Return (x, y) of the center of cell containing provided text 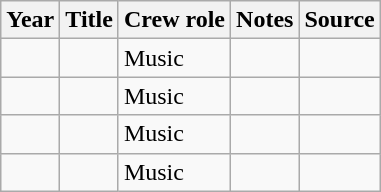
Title (90, 20)
Source (340, 20)
Year (30, 20)
Crew role (174, 20)
Notes (265, 20)
